Return (x, y) of the center of cell containing provided text 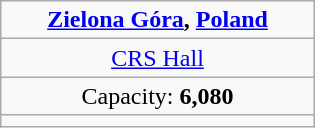
Capacity: 6,080 (158, 96)
Zielona Góra, Poland (158, 20)
CRS Hall (158, 58)
